Pinpoint the cell where the given text exists, returning its (x, y) midpoint coordinate. 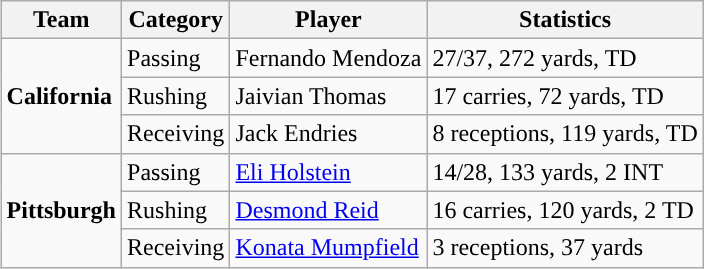
Desmond Reid (328, 210)
Konata Mumpfield (328, 248)
Team (61, 20)
Fernando Mendoza (328, 58)
Pittsburgh (61, 210)
16 carries, 120 yards, 2 TD (565, 210)
Category (176, 20)
8 receptions, 119 yards, TD (565, 134)
Eli Holstein (328, 172)
Jaivian Thomas (328, 96)
17 carries, 72 yards, TD (565, 96)
14/28, 133 yards, 2 INT (565, 172)
3 receptions, 37 yards (565, 248)
Player (328, 20)
Statistics (565, 20)
California (61, 96)
Jack Endries (328, 134)
27/37, 272 yards, TD (565, 58)
